Locate the cell with the specified text and output its [X, Y] center coordinate. 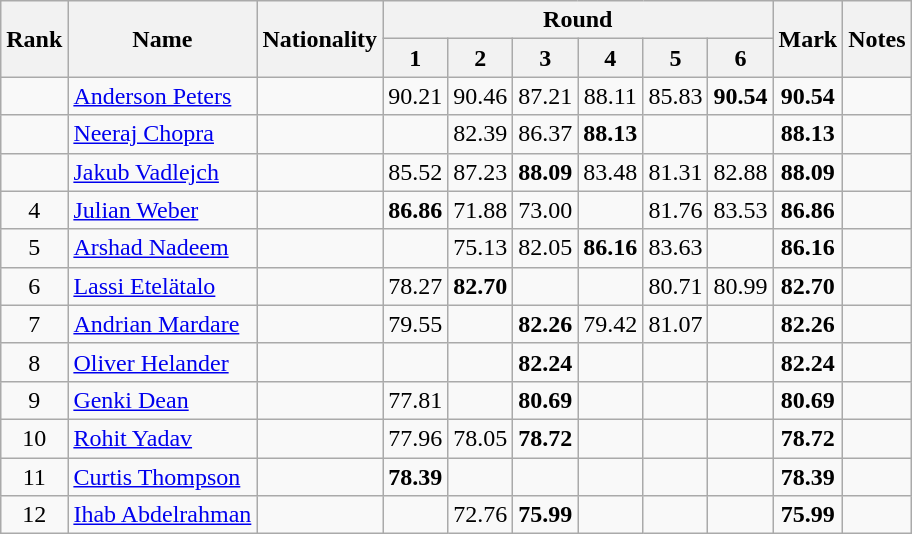
90.46 [480, 96]
8 [34, 362]
Rank [34, 39]
82.05 [546, 248]
Round [578, 20]
79.42 [610, 324]
72.76 [480, 515]
3 [546, 58]
73.00 [546, 210]
Lassi Etelätalo [162, 286]
81.76 [676, 210]
77.81 [416, 400]
87.21 [546, 96]
77.96 [416, 438]
Arshad Nadeem [162, 248]
82.39 [480, 134]
83.63 [676, 248]
Anderson Peters [162, 96]
Nationality [320, 39]
Genki Dean [162, 400]
Notes [877, 39]
Ihab Abdelrahman [162, 515]
75.13 [480, 248]
2 [480, 58]
Curtis Thompson [162, 477]
86.37 [546, 134]
78.27 [416, 286]
79.55 [416, 324]
90.21 [416, 96]
71.88 [480, 210]
11 [34, 477]
80.71 [676, 286]
78.05 [480, 438]
Jakub Vadlejch [162, 172]
88.11 [610, 96]
81.31 [676, 172]
1 [416, 58]
80.99 [740, 286]
9 [34, 400]
83.53 [740, 210]
85.83 [676, 96]
Name [162, 39]
Andrian Mardare [162, 324]
82.88 [740, 172]
Neeraj Chopra [162, 134]
Rohit Yadav [162, 438]
Oliver Helander [162, 362]
10 [34, 438]
Mark [808, 39]
Julian Weber [162, 210]
12 [34, 515]
81.07 [676, 324]
85.52 [416, 172]
83.48 [610, 172]
7 [34, 324]
87.23 [480, 172]
